For the text-containing cell, return its midpoint in (x, y) coordinate format. 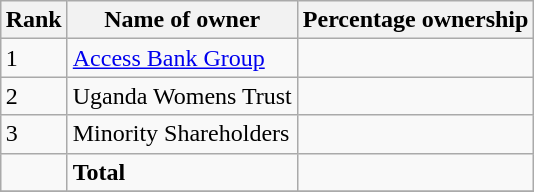
Percentage ownership (416, 20)
2 (34, 96)
Access Bank Group (182, 58)
Uganda Womens Trust (182, 96)
Minority Shareholders (182, 134)
Name of owner (182, 20)
Rank (34, 20)
1 (34, 58)
3 (34, 134)
Total (182, 172)
